Pinpoint the cell where the given text exists, returning its [x, y] midpoint coordinate. 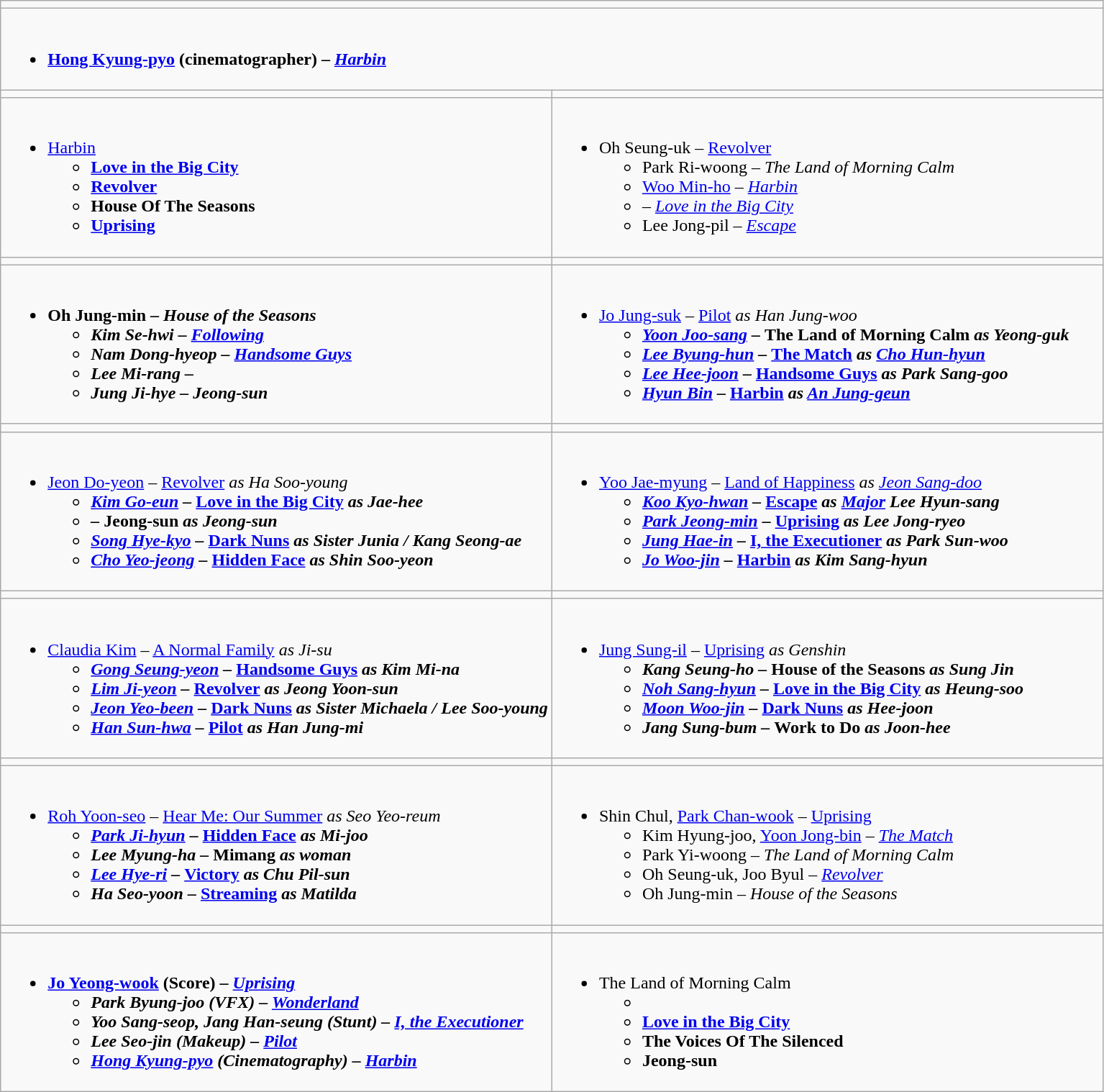
Oh Seung-uk – RevolverPark Ri-woong – The Land of Morning CalmWoo Min-ho – Harbin – Love in the Big CityLee Jong-pil – Escape [827, 177]
The Land of Morning CalmLove in the Big CityThe Voices Of The SilencedJeong-sun [827, 1013]
Oh Jung-min – House of the SeasonsKim Se-hwi – FollowingNam Dong-hyeop – Handsome GuysLee Mi-rang – Jung Ji-hye – Jeong-sun [276, 344]
HarbinLove in the Big CityRevolverHouse Of The SeasonsUprising [276, 177]
Hong Kyung-pyo (cinematographer) – Harbin [552, 49]
